Output the (X, Y) coordinate of the center of the cell containing the given text.  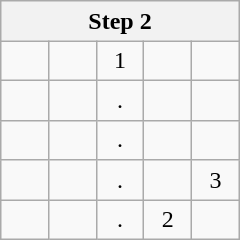
2 (168, 220)
1 (120, 60)
3 (216, 180)
Step 2 (120, 21)
